Identify which cell holds the provided text, then report its (x, y) central coordinate. 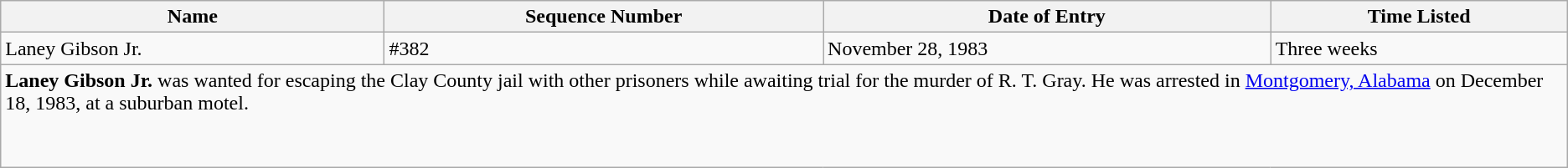
Three weeks (1419, 48)
Sequence Number (604, 17)
#382 (604, 48)
Time Listed (1419, 17)
Date of Entry (1047, 17)
November 28, 1983 (1047, 48)
Name (193, 17)
Laney Gibson Jr. (193, 48)
